Locate the cell with the specified text and output its (x, y) center coordinate. 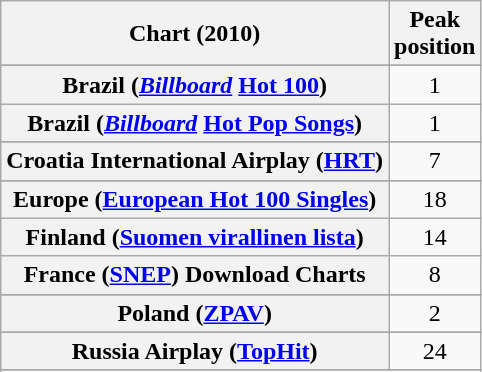
Poland (ZPAV) (195, 313)
Europe (European Hot 100 Singles) (195, 199)
Brazil (Billboard Hot Pop Songs) (195, 123)
8 (435, 275)
24 (435, 351)
Finland (Suomen virallinen lista) (195, 237)
Chart (2010) (195, 34)
France (SNEP) Download Charts (195, 275)
14 (435, 237)
18 (435, 199)
2 (435, 313)
Croatia International Airplay (HRT) (195, 161)
7 (435, 161)
Russia Airplay (TopHit) (195, 351)
Peakposition (435, 34)
Brazil (Billboard Hot 100) (195, 85)
